Provide the (X, Y) coordinate of the cell's center where the given text is located.  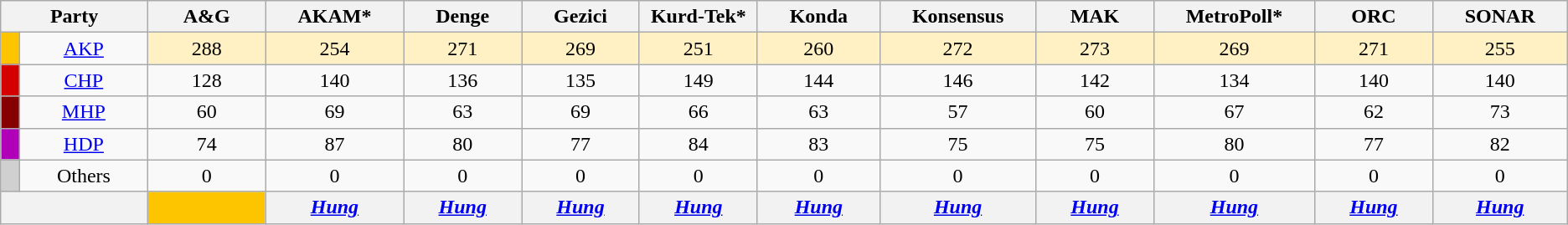
Others (84, 176)
146 (957, 80)
Kurd-Tek* (699, 17)
73 (1499, 112)
251 (699, 49)
AKAM* (335, 17)
Party (75, 17)
66 (699, 112)
Konda (818, 17)
128 (206, 80)
87 (335, 144)
82 (1499, 144)
260 (818, 49)
134 (1234, 80)
144 (818, 80)
84 (699, 144)
HDP (84, 144)
SONAR (1499, 17)
62 (1374, 112)
83 (818, 144)
272 (957, 49)
273 (1096, 49)
149 (699, 80)
Konsensus (957, 17)
142 (1096, 80)
255 (1499, 49)
MHP (84, 112)
254 (335, 49)
ORC (1374, 17)
Gezici (581, 17)
MAK (1096, 17)
MetroPoll* (1234, 17)
AKP (84, 49)
288 (206, 49)
A&G (206, 17)
74 (206, 144)
136 (462, 80)
57 (957, 112)
135 (581, 80)
Denge (462, 17)
CHP (84, 80)
67 (1234, 112)
